Locate the cell with the specified text and output its [X, Y] center coordinate. 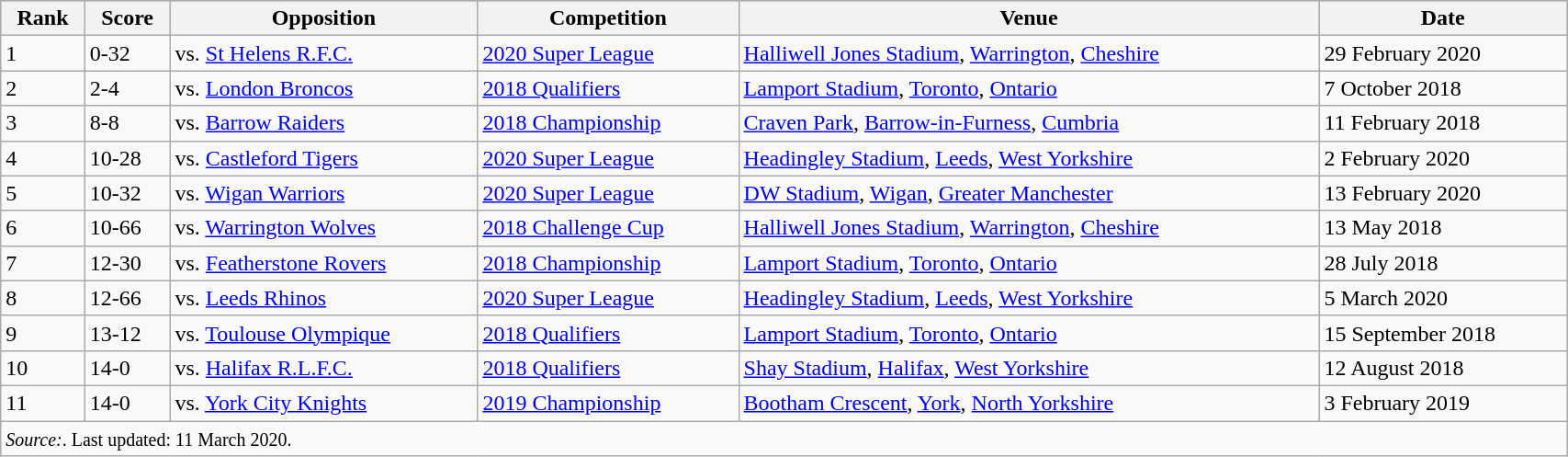
vs. Warrington Wolves [323, 228]
12 August 2018 [1443, 368]
2018 Challenge Cup [608, 228]
Score [127, 18]
6 [43, 228]
5 March 2020 [1443, 298]
Bootham Crescent, York, North Yorkshire [1029, 403]
11 [43, 403]
10 [43, 368]
Source:. Last updated: 11 March 2020. [784, 439]
Venue [1029, 18]
vs. Featherstone Rovers [323, 263]
11 February 2018 [1443, 123]
vs. Halifax R.L.F.C. [323, 368]
Opposition [323, 18]
4 [43, 158]
28 July 2018 [1443, 263]
2-4 [127, 88]
13 February 2020 [1443, 193]
3 [43, 123]
2 [43, 88]
7 October 2018 [1443, 88]
8-8 [127, 123]
10-28 [127, 158]
3 February 2019 [1443, 403]
vs. Wigan Warriors [323, 193]
29 February 2020 [1443, 53]
vs. Toulouse Olympique [323, 333]
vs. Castleford Tigers [323, 158]
vs. St Helens R.F.C. [323, 53]
Shay Stadium, Halifax, West Yorkshire [1029, 368]
12-66 [127, 298]
10-32 [127, 193]
12-30 [127, 263]
DW Stadium, Wigan, Greater Manchester [1029, 193]
2019 Championship [608, 403]
15 September 2018 [1443, 333]
5 [43, 193]
0-32 [127, 53]
13 May 2018 [1443, 228]
8 [43, 298]
vs. London Broncos [323, 88]
13-12 [127, 333]
vs. Barrow Raiders [323, 123]
Rank [43, 18]
2 February 2020 [1443, 158]
Date [1443, 18]
vs. Leeds Rhinos [323, 298]
Competition [608, 18]
Craven Park, Barrow-in-Furness, Cumbria [1029, 123]
7 [43, 263]
9 [43, 333]
vs. York City Knights [323, 403]
1 [43, 53]
10-66 [127, 228]
